Detect which cell encompasses the target text, then output its [x, y] center coordinate. 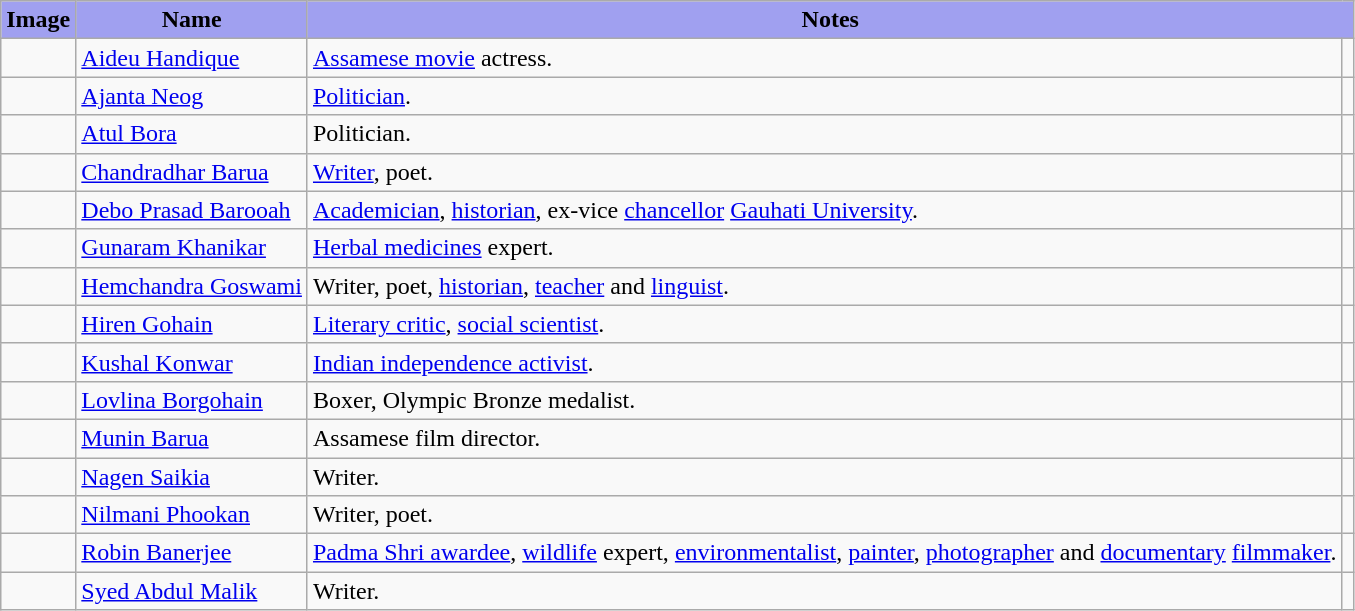
Chandradhar Barua [192, 172]
Image [38, 20]
Aideu Handique [192, 58]
Indian independence activist. [824, 362]
Academician, historian, ex-vice chancellor Gauhati University. [824, 210]
Padma Shri awardee, wildlife expert, environmentalist, painter, photographer and documentary filmmaker. [824, 553]
Atul Bora [192, 134]
Assamese film director. [824, 438]
Assamese movie actress. [824, 58]
Herbal medicines expert. [824, 248]
Hiren Gohain [192, 324]
Syed Abdul Malik [192, 591]
Kushal Konwar [192, 362]
Ajanta Neog [192, 96]
Lovlina Borgohain [192, 400]
Literary critic, social scientist. [824, 324]
Gunaram Khanikar [192, 248]
Notes [830, 20]
Name [192, 20]
Writer, poet, historian, teacher and linguist. [824, 286]
Robin Banerjee [192, 553]
Munin Barua [192, 438]
Nilmani Phookan [192, 515]
Hemchandra Goswami [192, 286]
Boxer, Olympic Bronze medalist. [824, 400]
Debo Prasad Barooah [192, 210]
Nagen Saikia [192, 477]
